Capture the cell that displays the provided text and extract its (X, Y) central coordinate. 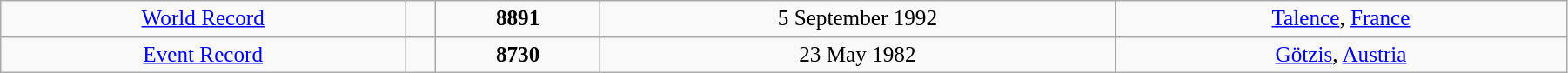
23 May 1982 (857, 55)
8891 (518, 19)
Götzis, Austria (1342, 55)
8730 (518, 55)
Talence, France (1342, 19)
Event Record (204, 55)
World Record (204, 19)
5 September 1992 (857, 19)
